Detect which cell encompasses the target text, then output its (X, Y) center coordinate. 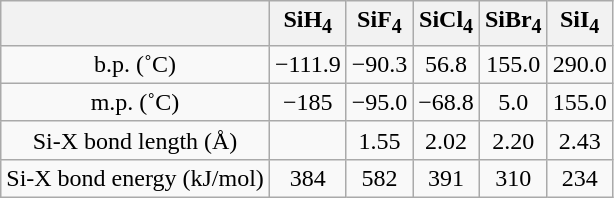
−111.9 (308, 64)
391 (446, 178)
SiCl4 (446, 23)
−95.0 (380, 102)
2.02 (446, 140)
56.8 (446, 64)
SiH4 (308, 23)
b.p. (˚C) (136, 64)
Si-X bond length (Å) (136, 140)
Si-X bond energy (kJ/mol) (136, 178)
1.55 (380, 140)
290.0 (580, 64)
2.43 (580, 140)
234 (580, 178)
−68.8 (446, 102)
SiI4 (580, 23)
SiF4 (380, 23)
384 (308, 178)
310 (513, 178)
m.p. (˚C) (136, 102)
5.0 (513, 102)
582 (380, 178)
SiBr4 (513, 23)
2.20 (513, 140)
−90.3 (380, 64)
−185 (308, 102)
